Extract the (x, y) coordinate from the center of the cell holding the provided text.  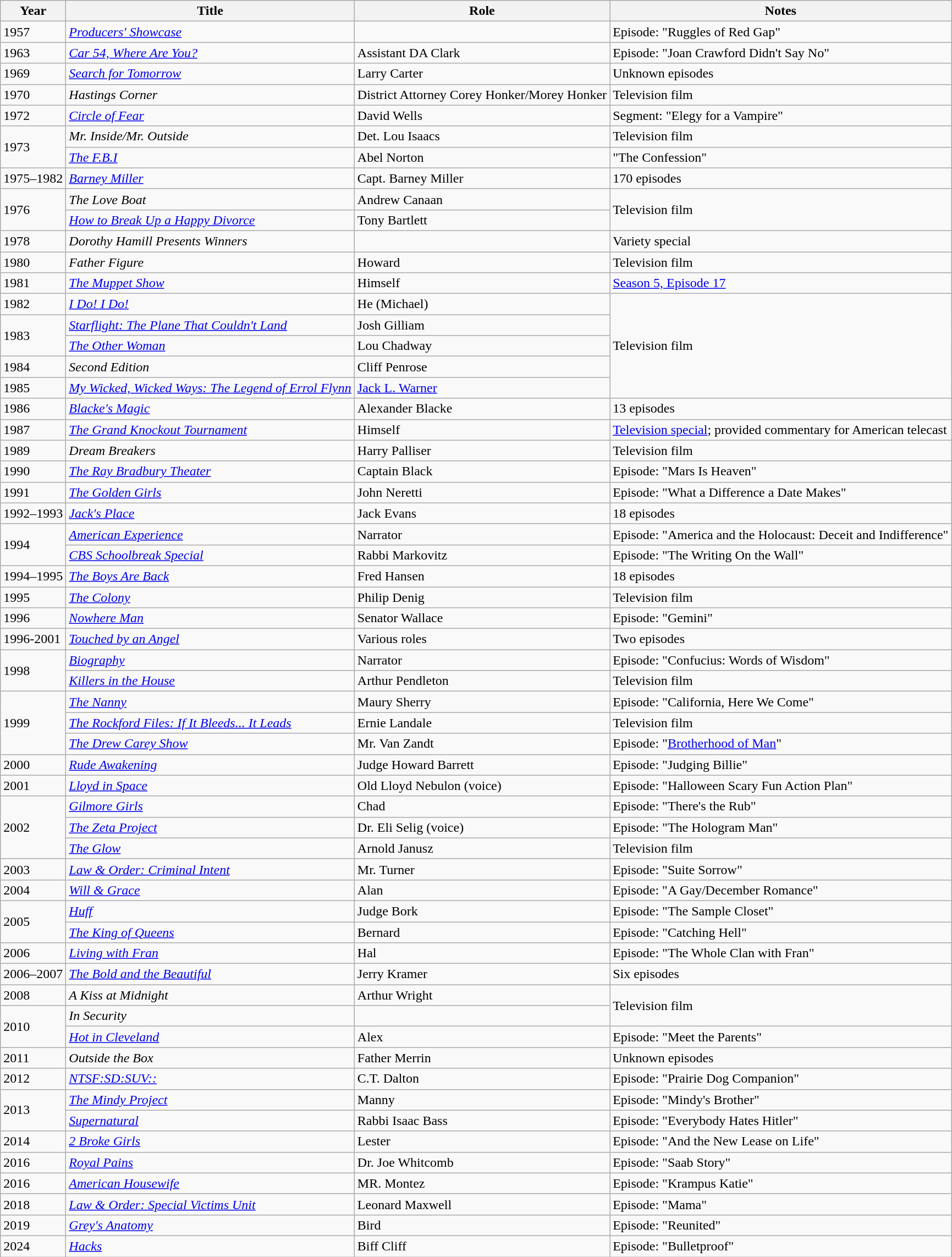
The Love Boat (210, 199)
Gilmore Girls (210, 806)
The Grand Knockout Tournament (210, 430)
Chad (482, 806)
Arthur Wright (482, 995)
Role (482, 11)
The Nanny (210, 702)
Blacke's Magic (210, 409)
Hacks (210, 1246)
1980 (33, 262)
NTSF:SD:SUV:: (210, 1079)
The Colony (210, 597)
A Kiss at Midnight (210, 995)
1972 (33, 116)
2010 (33, 1027)
1986 (33, 409)
Episode: "Mars Is Heaven" (781, 471)
Capt. Barney Miller (482, 178)
Ernie Landale (482, 723)
Producers' Showcase (210, 32)
Starflight: The Plane That Couldn't Land (210, 325)
Old Lloyd Nebulon (voice) (482, 786)
1985 (33, 388)
2006 (33, 953)
1996-2001 (33, 639)
American Housewife (210, 1183)
Hastings Corner (210, 95)
1991 (33, 492)
Law & Order: Criminal Intent (210, 869)
Episode: "What a Difference a Date Makes" (781, 492)
170 episodes (781, 178)
2006–2007 (33, 974)
Dorothy Hamill Presents Winners (210, 241)
Rude Awakening (210, 765)
Segment: "Elegy for a Vampire" (781, 116)
Episode: "The Whole Clan with Fran" (781, 953)
Episode: "Halloween Scary Fun Action Plan" (781, 786)
Episode: "Ruggles of Red Gap" (781, 32)
The Rockford Files: If It Bleeds... It Leads (210, 723)
1994–1995 (33, 576)
Episode: "Krampus Katie" (781, 1183)
Judge Bork (482, 911)
1996 (33, 618)
Supernatural (210, 1121)
Alex (482, 1037)
1998 (33, 671)
Assistant DA Clark (482, 53)
1995 (33, 597)
Law & Order: Special Victims Unit (210, 1204)
The Muppet Show (210, 283)
The Boys Are Back (210, 576)
The Drew Carey Show (210, 744)
Hot in Cleveland (210, 1037)
Rabbi Isaac Bass (482, 1121)
Mr. Turner (482, 869)
Living with Fran (210, 953)
Manny (482, 1100)
Killers in the House (210, 681)
2014 (33, 1141)
Two episodes (781, 639)
Dream Breakers (210, 451)
Barney Miller (210, 178)
2024 (33, 1246)
1970 (33, 95)
Mr. Van Zandt (482, 744)
The Zeta Project (210, 827)
2000 (33, 765)
1984 (33, 367)
2001 (33, 786)
Six episodes (781, 974)
Episode: "And the New Lease on Life" (781, 1141)
The Ray Bradbury Theater (210, 471)
Arnold Janusz (482, 848)
Harry Palliser (482, 451)
Variety special (781, 241)
Howard (482, 262)
District Attorney Corey Honker/Morey Honker (482, 95)
2004 (33, 890)
2008 (33, 995)
Episode: "Everybody Hates Hitler" (781, 1121)
Episode: "Saab Story" (781, 1162)
Bernard (482, 932)
MR. Montez (482, 1183)
1982 (33, 304)
Lloyd in Space (210, 786)
The Golden Girls (210, 492)
Fred Hansen (482, 576)
1975–1982 (33, 178)
Episode: "Confucius: Words of Wisdom" (781, 660)
Episode: "Suite Sorrow" (781, 869)
Jack L. Warner (482, 388)
Outside the Box (210, 1058)
Nowhere Man (210, 618)
2005 (33, 921)
Season 5, Episode 17 (781, 283)
Various roles (482, 639)
Episode: "Brotherhood of Man" (781, 744)
Josh Gilliam (482, 325)
Leonard Maxwell (482, 1204)
2002 (33, 827)
Episode: "Reunited" (781, 1225)
Mr. Inside/Mr. Outside (210, 136)
Circle of Fear (210, 116)
In Security (210, 1016)
1981 (33, 283)
Episode: "A Gay/December Romance" (781, 890)
Abel Norton (482, 157)
Jack Evans (482, 513)
1969 (33, 74)
Title (210, 11)
He (Michael) (482, 304)
Jerry Kramer (482, 974)
Alan (482, 890)
Biff Cliff (482, 1246)
Dr. Eli Selig (voice) (482, 827)
Episode: "Prairie Dog Companion" (781, 1079)
CBS Schoolbreak Special (210, 555)
American Experience (210, 534)
Search for Tomorrow (210, 74)
The King of Queens (210, 932)
Huff (210, 911)
2003 (33, 869)
Lester (482, 1141)
2019 (33, 1225)
Tony Bartlett (482, 220)
Lou Chadway (482, 346)
13 episodes (781, 409)
Episode: "Mindy's Brother" (781, 1100)
1990 (33, 471)
Bird (482, 1225)
The Mindy Project (210, 1100)
My Wicked, Wicked Ways: The Legend of Errol Flynn (210, 388)
2 Broke Girls (210, 1141)
Episode: "Meet the Parents" (781, 1037)
Hal (482, 953)
Father Figure (210, 262)
Maury Sherry (482, 702)
John Neretti (482, 492)
Car 54, Where Are You? (210, 53)
1973 (33, 147)
Cliff Penrose (482, 367)
Biography (210, 660)
1976 (33, 210)
Episode: "The Hologram Man" (781, 827)
Det. Lou Isaacs (482, 136)
Episode: "The Writing On the Wall" (781, 555)
2013 (33, 1110)
Episode: "Catching Hell" (781, 932)
Episode: "Gemini" (781, 618)
Royal Pains (210, 1162)
1987 (33, 430)
Episode: "The Sample Closet" (781, 911)
Dr. Joe Whitcomb (482, 1162)
1963 (33, 53)
Judge Howard Barrett (482, 765)
1992–1993 (33, 513)
Episode: "Bulletproof" (781, 1246)
1978 (33, 241)
Captain Black (482, 471)
Jack's Place (210, 513)
1994 (33, 545)
Philip Denig (482, 597)
Episode: "Mama" (781, 1204)
Rabbi Markovitz (482, 555)
1957 (33, 32)
1983 (33, 336)
Larry Carter (482, 74)
Senator Wallace (482, 618)
Father Merrin (482, 1058)
1999 (33, 723)
Arthur Pendleton (482, 681)
1989 (33, 451)
Year (33, 11)
Touched by an Angel (210, 639)
Notes (781, 11)
Andrew Canaan (482, 199)
"The Confession" (781, 157)
Television special; provided commentary for American telecast (781, 430)
Alexander Blacke (482, 409)
Second Edition (210, 367)
Will & Grace (210, 890)
2011 (33, 1058)
The F.B.I (210, 157)
The Bold and the Beautiful (210, 974)
Episode: "Joan Crawford Didn't Say No" (781, 53)
Episode: "California, Here We Come" (781, 702)
I Do! I Do! (210, 304)
The Other Woman (210, 346)
How to Break Up a Happy Divorce (210, 220)
2012 (33, 1079)
Episode: "There's the Rub" (781, 806)
David Wells (482, 116)
Episode: "Judging Billie" (781, 765)
The Glow (210, 848)
2018 (33, 1204)
Grey's Anatomy (210, 1225)
Episode: "America and the Holocaust: Deceit and Indifference" (781, 534)
C.T. Dalton (482, 1079)
